Capture the cell that displays the provided text and extract its [X, Y] central coordinate. 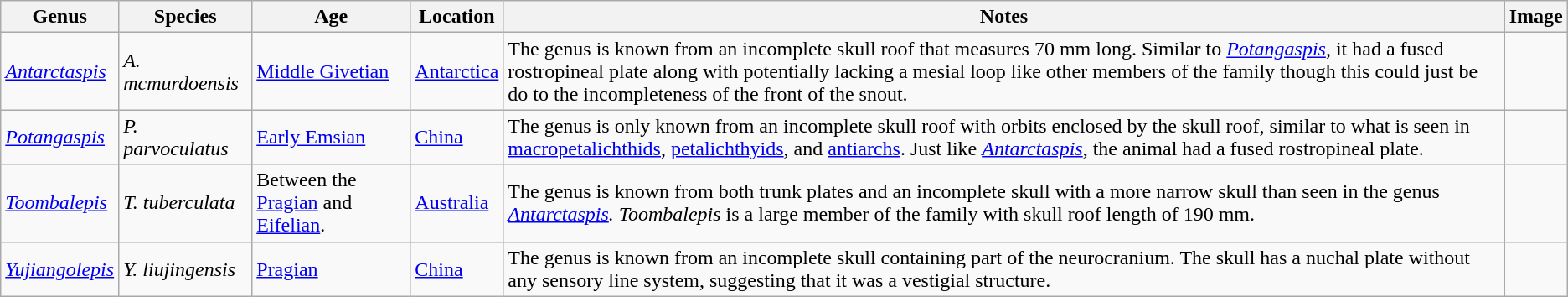
Toombalepis [60, 203]
Y. liujingensis [186, 268]
A. mcmurdoensis [186, 71]
Antarctica [457, 71]
P. parvoculatus [186, 138]
Yujiangolepis [60, 268]
Pragian [332, 268]
Age [332, 17]
Early Emsian [332, 138]
Notes [1003, 17]
Image [1536, 17]
Antarctaspis [60, 71]
Australia [457, 203]
Potangaspis [60, 138]
Between the Pragian and Eifelian. [332, 203]
T. tuberculata [186, 203]
Genus [60, 17]
Species [186, 17]
Location [457, 17]
Middle Givetian [332, 71]
